Provide the [X, Y] coordinate of the cell's center where the given text is located.  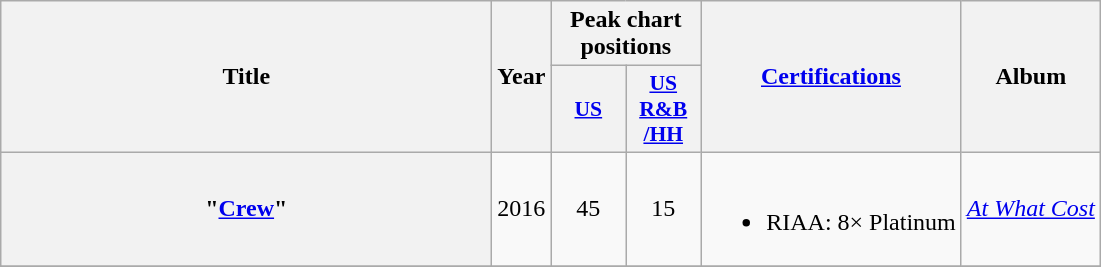
15 [664, 208]
US [588, 110]
Album [1030, 77]
"Crew" [246, 208]
Title [246, 77]
2016 [522, 208]
45 [588, 208]
Year [522, 77]
USR&B/HH [664, 110]
At What Cost [1030, 208]
Certifications [832, 77]
Peak chart positions [626, 34]
RIAA: 8× Platinum [832, 208]
